Determine the [x, y] coordinate at the center of the cell enclosing the given text.  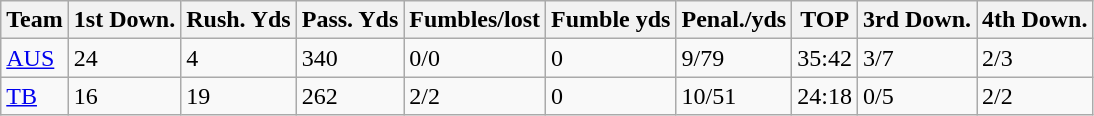
Rush. Yds [239, 20]
Team [35, 20]
10/51 [734, 96]
0/0 [475, 58]
3/7 [916, 58]
9/79 [734, 58]
Pass. Yds [350, 20]
24 [124, 58]
TOP [825, 20]
262 [350, 96]
4th Down. [1035, 20]
3rd Down. [916, 20]
24:18 [825, 96]
0/5 [916, 96]
Fumble yds [611, 20]
Penal./yds [734, 20]
4 [239, 58]
340 [350, 58]
Fumbles/lost [475, 20]
16 [124, 96]
TB [35, 96]
35:42 [825, 58]
1st Down. [124, 20]
2/3 [1035, 58]
19 [239, 96]
AUS [35, 58]
